From the cell containing the given text, extract its center point as (X, Y) coordinate. 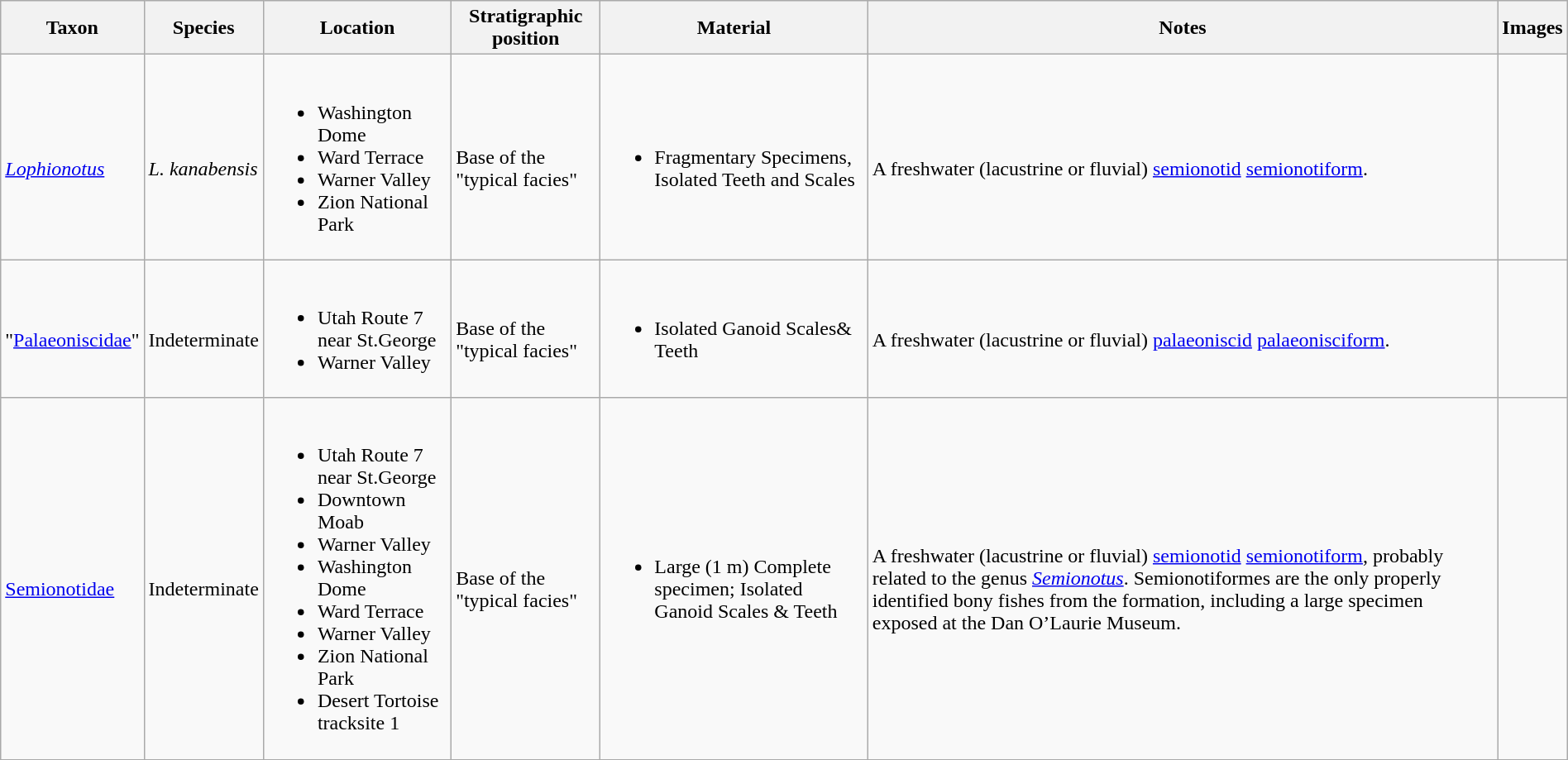
Washington DomeWard TerraceWarner ValleyZion National Park (357, 157)
Taxon (73, 28)
Notes (1183, 28)
Isolated Ganoid Scales& Teeth (734, 329)
Species (203, 28)
"Palaeoniscidae" (73, 329)
Large (1 m) Complete specimen; Isolated Ganoid Scales & Teeth (734, 579)
Utah Route 7 near St.GeorgeDowntown MoabWarner ValleyWashington DomeWard TerraceWarner ValleyZion National ParkDesert Tortoise tracksite 1 (357, 579)
Images (1532, 28)
A freshwater (lacustrine or fluvial) palaeoniscid palaeonisciform. (1183, 329)
Fragmentary Specimens, Isolated Teeth and Scales (734, 157)
A freshwater (lacustrine or fluvial) semionotid semionotiform. (1183, 157)
Stratigraphic position (526, 28)
Semionotidae (73, 579)
Location (357, 28)
L. kanabensis (203, 157)
Lophionotus (73, 157)
Material (734, 28)
Utah Route 7 near St.GeorgeWarner Valley (357, 329)
